Extract the [X, Y] coordinate from the center of the cell holding the provided text.  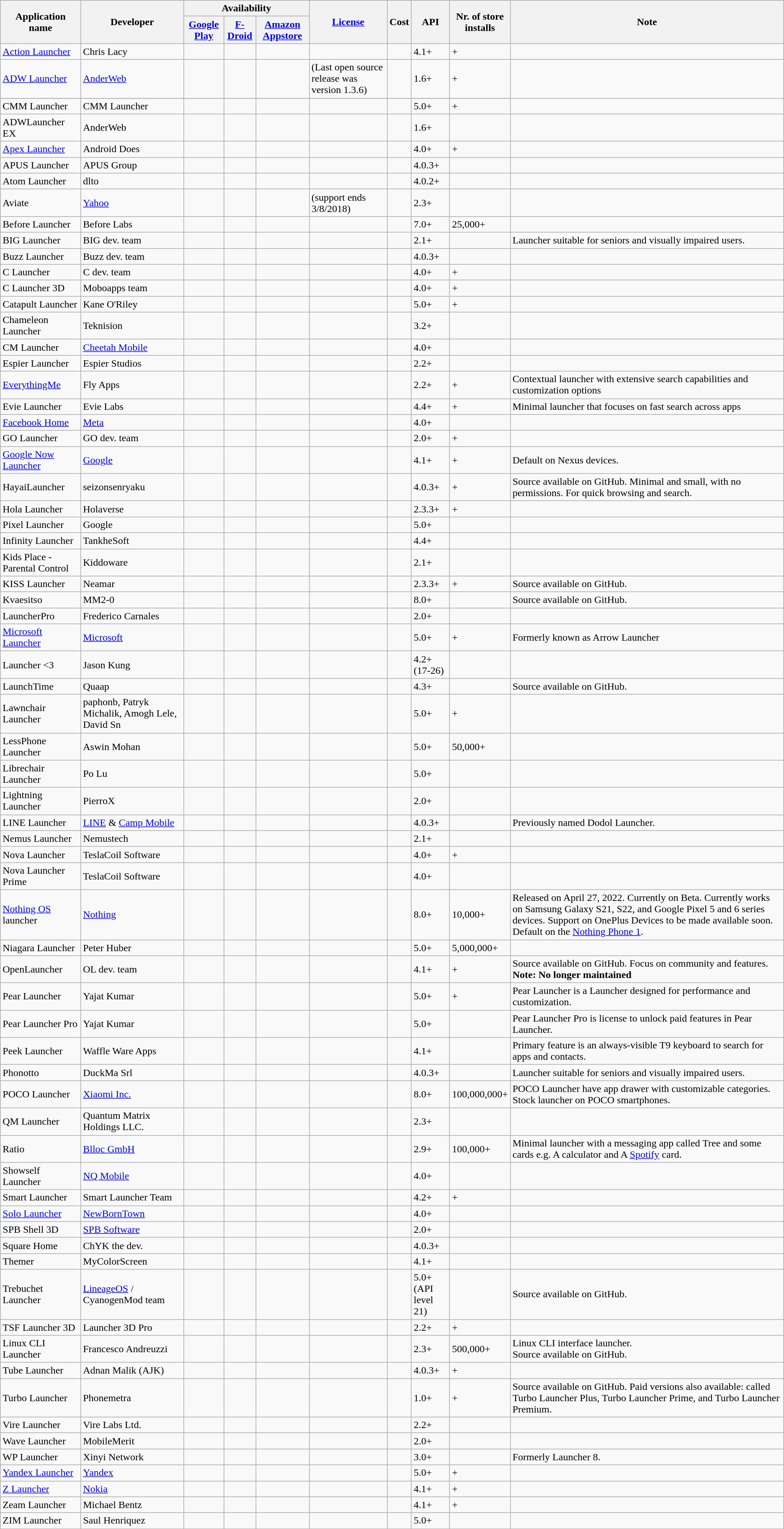
Linux CLI Launcher [41, 1349]
Infinity Launcher [41, 541]
Adnan Malik (AJK) [132, 1371]
Availability [247, 8]
Nemustech [132, 838]
SPB Shell 3D [41, 1229]
Cheetah Mobile [132, 347]
ADWLauncher EX [41, 127]
Note [647, 22]
Nothing [132, 914]
Source available on GitHub. Minimal and small, with no permissions. For quick browsing and search. [647, 487]
EverythingMe [41, 385]
Pear Launcher Pro [41, 1024]
Microsoft Launcher [41, 638]
4.2+ (17-26) [431, 665]
Cost [400, 22]
Minimal launcher that focuses on fast search across apps [647, 406]
HayaiLauncher [41, 487]
LaunchTime [41, 686]
NewBornTown [132, 1213]
Peek Launcher [41, 1051]
Facebook Home [41, 422]
Pear Launcher is a Launcher designed for performance and customization. [647, 996]
Xiaomi Inc. [132, 1094]
Pear Launcher [41, 996]
Smart Launcher [41, 1198]
Quaap [132, 686]
Trebuchet Launcher [41, 1294]
Vire Labs Ltd. [132, 1425]
LineageOS / CyanogenMod team [132, 1294]
Evie Labs [132, 406]
Showself Launcher [41, 1176]
Peter Huber [132, 947]
Launcher 3D Pro [132, 1327]
paphonb, Patryk Michalik, Amogh Lele, David Sn [132, 714]
Blloc GmbH [132, 1149]
LessPhone Launcher [41, 747]
C Launcher 3D [41, 288]
Tube Launcher [41, 1371]
Quantum Matrix Holdings LLC. [132, 1121]
1.0+ [431, 1398]
(support ends 3/8/2018) [348, 203]
25,000+ [480, 224]
Saul Henriquez [132, 1521]
50,000+ [480, 747]
Buzz dev. team [132, 256]
Apex Launcher [41, 149]
LINE Launcher [41, 823]
Meta [132, 422]
KISS Launcher [41, 584]
Yandex Launcher [41, 1473]
Primary feature is an always-visible T9 keyboard to search for apps and contacts. [647, 1051]
MyColorScreen [132, 1261]
Nemus Launcher [41, 838]
MM2-0 [132, 600]
seizonsenryaku [132, 487]
Waffle Ware Apps [132, 1051]
Espier Launcher [41, 363]
Catapult Launcher [41, 304]
Turbo Launcher [41, 1398]
Amazon Appstore [283, 30]
OpenLauncher [41, 970]
GO Launcher [41, 438]
Kvaesitso [41, 600]
Aswin Mohan [132, 747]
Themer [41, 1261]
Nova Launcher [41, 854]
C dev. team [132, 272]
NQ Mobile [132, 1176]
500,000+ [480, 1349]
5,000,000+ [480, 947]
F-Droid [240, 30]
Kane O'Riley [132, 304]
TankheSoft [132, 541]
C Launcher [41, 272]
Before Launcher [41, 224]
SPB Software [132, 1229]
dlto [132, 181]
Holaverse [132, 509]
APUS Launcher [41, 165]
Solo Launcher [41, 1213]
POCO Launcher [41, 1094]
Lightning Launcher [41, 801]
WP Launcher [41, 1457]
2.9+ [431, 1149]
Nr. of storeinstalls [480, 22]
APUS Group [132, 165]
Kids Place - Parental Control [41, 562]
Hola Launcher [41, 509]
Launcher <3 [41, 665]
Ratio [41, 1149]
Michael Bentz [132, 1505]
Source available on GitHub. Paid versions also available: called Turbo Launcher Plus, Turbo Launcher Prime, and Turbo Launcher Premium. [647, 1398]
License [348, 22]
LauncherPro [41, 616]
Teknision [132, 326]
Evie Launcher [41, 406]
Microsoft [132, 638]
Google Play [204, 30]
ZIM Launcher [41, 1521]
10,000+ [480, 914]
CM Launcher [41, 347]
Nokia [132, 1489]
Linux CLI interface launcher.Source available on GitHub. [647, 1349]
Nova Launcher Prime [41, 876]
Developer [132, 22]
GO dev. team [132, 438]
5.0+(API level 21) [431, 1294]
Application name [41, 22]
3.2+ [431, 326]
Smart Launcher Team [132, 1198]
Square Home [41, 1245]
100,000+ [480, 1149]
Chris Lacy [132, 52]
4.2+ [431, 1198]
Phonemetra [132, 1398]
PierroX [132, 801]
Yahoo [132, 203]
Po Lu [132, 774]
Android Does [132, 149]
Atom Launcher [41, 181]
4.3+ [431, 686]
Neamar [132, 584]
OL dev. team [132, 970]
ADW Launcher [41, 79]
BIG Launcher [41, 240]
Z Launcher [41, 1489]
Fly Apps [132, 385]
API [431, 22]
Niagara Launcher [41, 947]
7.0+ [431, 224]
Vire Launcher [41, 1425]
Buzz Launcher [41, 256]
Wave Launcher [41, 1441]
Espier Studios [132, 363]
Yandex [132, 1473]
MobileMerit [132, 1441]
Formerly Launcher 8. [647, 1457]
Formerly known as Arrow Launcher [647, 638]
Pixel Launcher [41, 525]
DuckMa Srl [132, 1073]
Pear Launcher Pro is license to unlock paid features in Pear Launcher. [647, 1024]
Aviate [41, 203]
Chameleon Launcher [41, 326]
100,000,000+ [480, 1094]
POCO Launcher have app drawer with customizable categories. Stock launcher on POCO smartphones. [647, 1094]
(Last open source release was version 1.3.6) [348, 79]
Source available on GitHub. Focus on community and features. Note: No longer maintained [647, 970]
Phonotto [41, 1073]
Kiddoware [132, 562]
QM Launcher [41, 1121]
Francesco Andreuzzi [132, 1349]
Google Now Launcher [41, 460]
Previously named Dodol Launcher. [647, 823]
LINE & Camp Mobile [132, 823]
Action Launcher [41, 52]
Librechair Launcher [41, 774]
Lawnchair Launcher [41, 714]
Minimal launcher with a messaging app called Tree and some cards e.g. A calculator and A Spotify card. [647, 1149]
Jason Kung [132, 665]
Nothing OS launcher [41, 914]
TSF Launcher 3D [41, 1327]
3.0+ [431, 1457]
Before Labs [132, 224]
Moboapps team [132, 288]
4.0.2+ [431, 181]
Contextual launcher with extensive search capabilities and customization options [647, 385]
ChYK the dev. [132, 1245]
Default on Nexus devices. [647, 460]
BIG dev. team [132, 240]
Frederico Carnales [132, 616]
Xinyi Network [132, 1457]
Zeam Launcher [41, 1505]
